Return (x, y) of the center of cell containing provided text 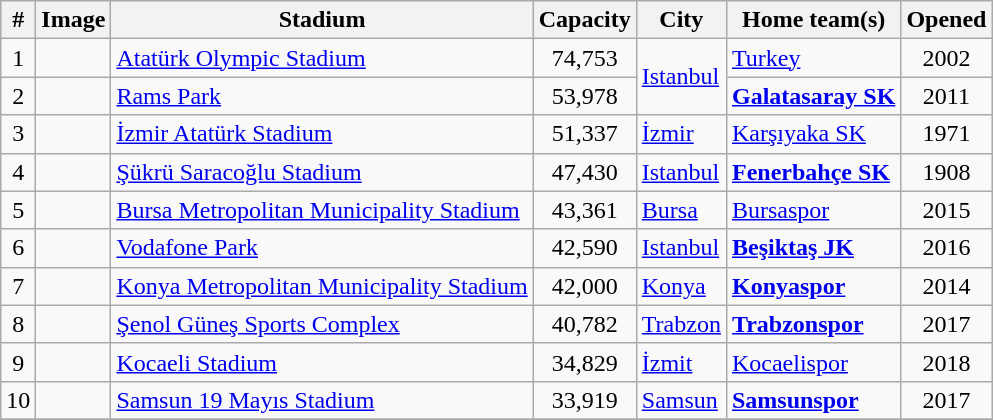
Konya Metropolitan Municipality Stadium (322, 286)
Konyaspor (813, 286)
Bursaspor (813, 210)
Fenerbahçe SK (813, 172)
İzmir (681, 134)
7 (18, 286)
2014 (946, 286)
Atatürk Olympic Stadium (322, 58)
40,782 (584, 324)
Galatasaray SK (813, 96)
42,590 (584, 248)
3 (18, 134)
Image (74, 20)
2018 (946, 362)
51,337 (584, 134)
Karşıyaka SK (813, 134)
1 (18, 58)
İzmit (681, 362)
6 (18, 248)
Rams Park (322, 96)
2016 (946, 248)
Capacity (584, 20)
Home team(s) (813, 20)
Turkey (813, 58)
Bursa Metropolitan Municipality Stadium (322, 210)
74,753 (584, 58)
47,430 (584, 172)
2002 (946, 58)
Kocaeli Stadium (322, 362)
1971 (946, 134)
8 (18, 324)
Şükrü Saracoğlu Stadium (322, 172)
1908 (946, 172)
İzmir Atatürk Stadium (322, 134)
Bursa (681, 210)
10 (18, 400)
2015 (946, 210)
Samsun 19 Mayıs Stadium (322, 400)
2 (18, 96)
34,829 (584, 362)
Stadium (322, 20)
42,000 (584, 286)
Beşiktaş JK (813, 248)
Samsun (681, 400)
4 (18, 172)
Konya (681, 286)
53,978 (584, 96)
Vodafone Park (322, 248)
9 (18, 362)
# (18, 20)
2011 (946, 96)
Trabzonspor (813, 324)
Opened (946, 20)
City (681, 20)
33,919 (584, 400)
5 (18, 210)
Trabzon (681, 324)
Kocaelispor (813, 362)
43,361 (584, 210)
Şenol Güneş Sports Complex (322, 324)
Samsunspor (813, 400)
